For the text-containing cell, return its midpoint in [x, y] coordinate format. 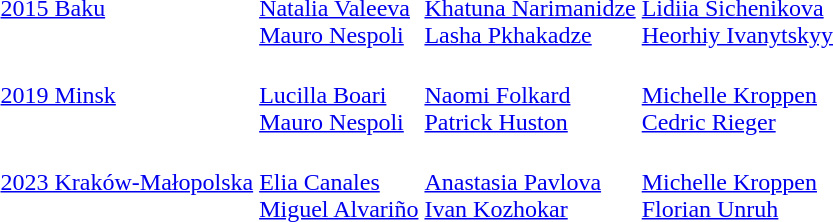
Lucilla BoariMauro Nespoli [339, 95]
Naomi FolkardPatrick Huston [530, 95]
